Detect which cell encompasses the target text, then output its (x, y) center coordinate. 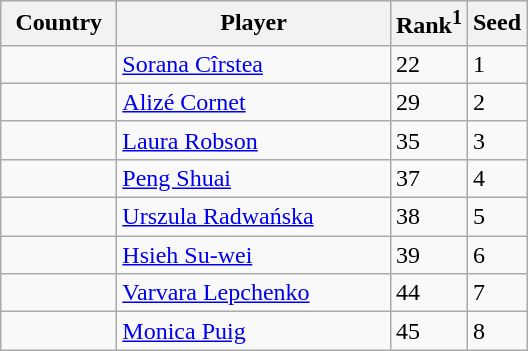
Player (254, 24)
45 (428, 331)
Rank1 (428, 24)
Varvara Lepchenko (254, 293)
1 (496, 64)
38 (428, 217)
39 (428, 255)
8 (496, 331)
Monica Puig (254, 331)
5 (496, 217)
Seed (496, 24)
Hsieh Su-wei (254, 255)
Country (59, 24)
7 (496, 293)
22 (428, 64)
Urszula Radwańska (254, 217)
2 (496, 102)
Alizé Cornet (254, 102)
29 (428, 102)
3 (496, 140)
35 (428, 140)
44 (428, 293)
37 (428, 178)
6 (496, 255)
Sorana Cîrstea (254, 64)
Peng Shuai (254, 178)
4 (496, 178)
Laura Robson (254, 140)
